Search for the cell housing the specified text and yield its (x, y) center coordinate. 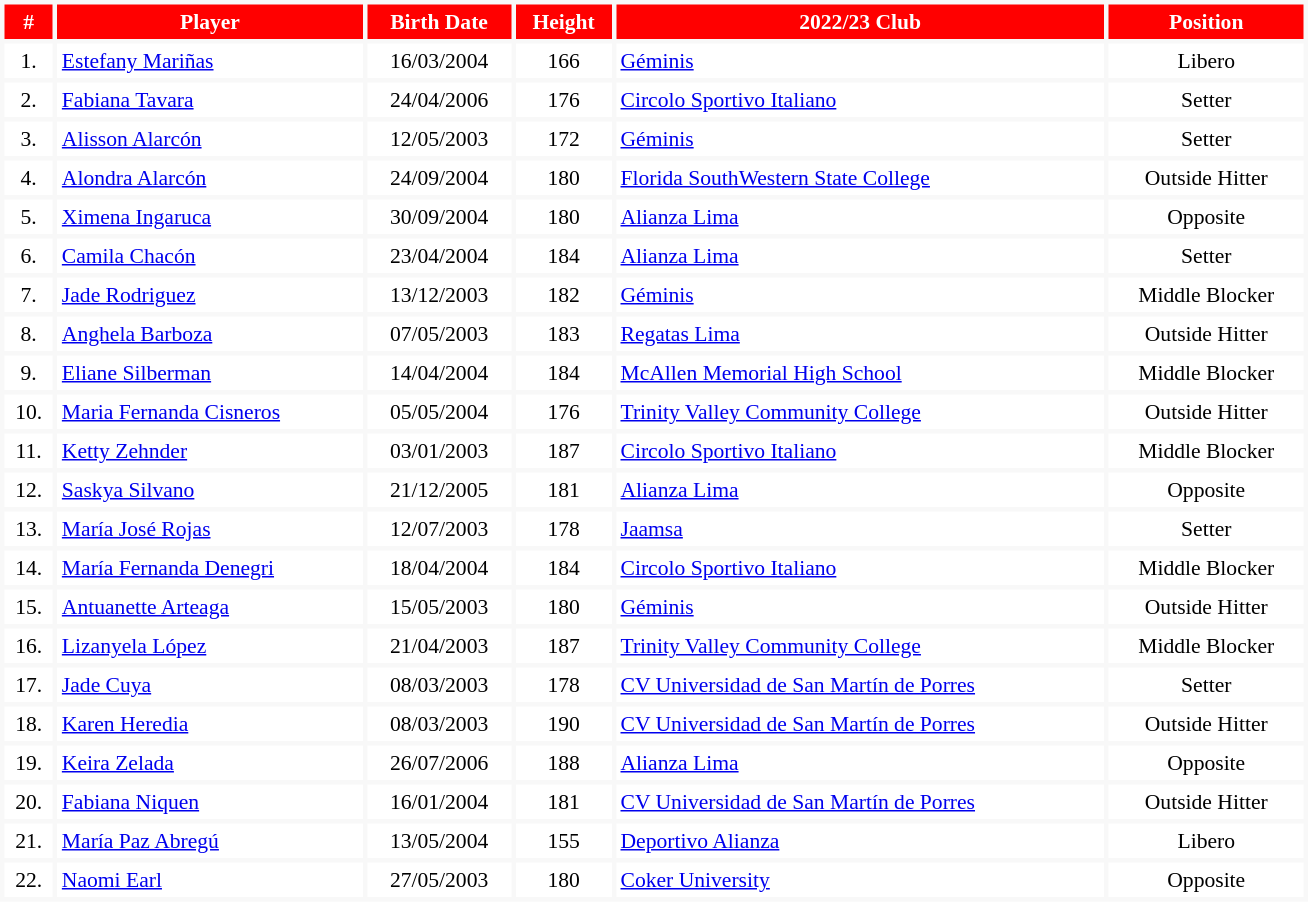
Lizanyela López (210, 645)
13/05/2004 (439, 841)
Position (1206, 21)
3. (28, 139)
16/01/2004 (439, 801)
Florida SouthWestern State College (860, 177)
5. (28, 217)
Jaamsa (860, 529)
14. (28, 567)
Fabiana Tavara (210, 99)
19. (28, 763)
Birth Date (439, 21)
190 (564, 723)
155 (564, 841)
6. (28, 255)
Height (564, 21)
13. (28, 529)
Deportivo Alianza (860, 841)
22. (28, 879)
Eliane Silberman (210, 373)
Jade Rodriguez (210, 295)
Fabiana Niquen (210, 801)
172 (564, 139)
21. (28, 841)
Alisson Alarcón (210, 139)
18. (28, 723)
Antuanette Arteaga (210, 607)
24/09/2004 (439, 177)
# (28, 21)
16. (28, 645)
Anghela Barboza (210, 333)
Jade Cuya (210, 685)
Alondra Alarcón (210, 177)
Player (210, 21)
15. (28, 607)
26/07/2006 (439, 763)
183 (564, 333)
1. (28, 61)
Ximena Ingaruca (210, 217)
Karen Heredia (210, 723)
McAllen Memorial High School (860, 373)
15/05/2003 (439, 607)
11. (28, 451)
9. (28, 373)
21/04/2003 (439, 645)
Saskya Silvano (210, 489)
27/05/2003 (439, 879)
21/12/2005 (439, 489)
10. (28, 411)
12/05/2003 (439, 139)
Camila Chacón (210, 255)
María José Rojas (210, 529)
Estefany Mariñas (210, 61)
17. (28, 685)
Regatas Lima (860, 333)
20. (28, 801)
182 (564, 295)
7. (28, 295)
Coker University (860, 879)
14/04/2004 (439, 373)
2022/23 Club (860, 21)
María Paz Abregú (210, 841)
23/04/2004 (439, 255)
Maria Fernanda Cisneros (210, 411)
07/05/2003 (439, 333)
30/09/2004 (439, 217)
03/01/2003 (439, 451)
2. (28, 99)
12/07/2003 (439, 529)
13/12/2003 (439, 295)
05/05/2004 (439, 411)
María Fernanda Denegri (210, 567)
Naomi Earl (210, 879)
Ketty Zehnder (210, 451)
16/03/2004 (439, 61)
24/04/2006 (439, 99)
8. (28, 333)
4. (28, 177)
18/04/2004 (439, 567)
188 (564, 763)
12. (28, 489)
166 (564, 61)
Keira Zelada (210, 763)
